Pinpoint the cell where the given text exists, returning its [X, Y] midpoint coordinate. 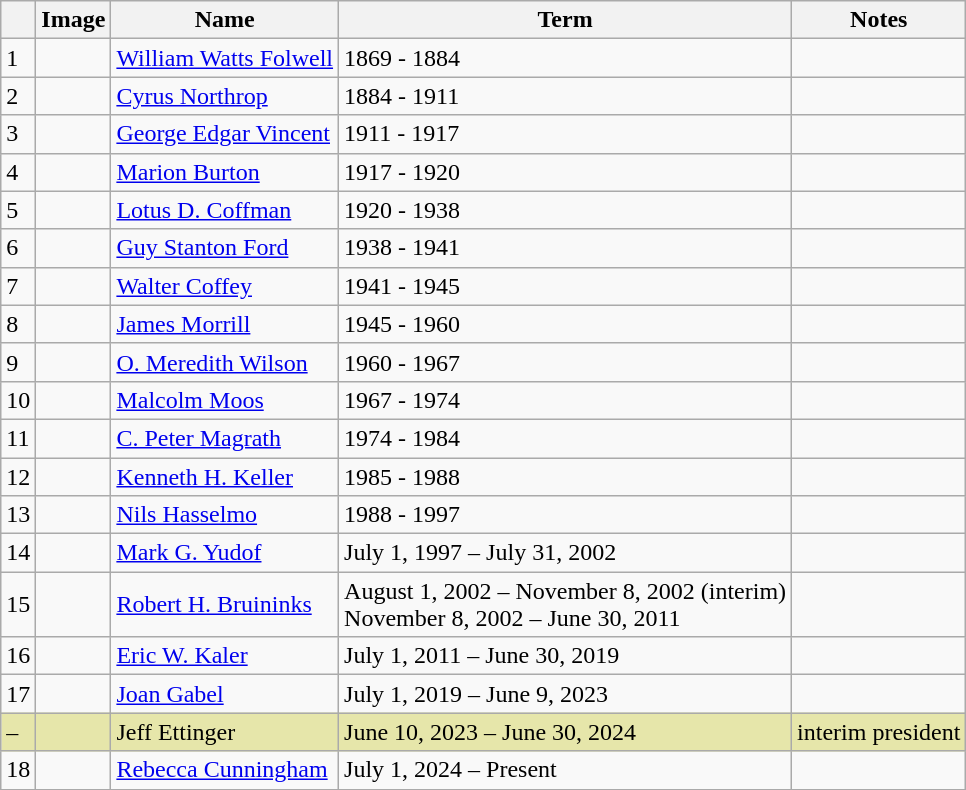
1911 - 1917 [566, 134]
4 [18, 172]
1967 - 1974 [566, 400]
1941 - 1945 [566, 286]
Kenneth H. Keller [225, 477]
Robert H. Bruininks [225, 604]
Mark G. Yudof [225, 553]
1960 - 1967 [566, 362]
10 [18, 400]
2 [18, 96]
1917 - 1920 [566, 172]
7 [18, 286]
15 [18, 604]
1884 - 1911 [566, 96]
1985 - 1988 [566, 477]
1920 - 1938 [566, 210]
Joan Gabel [225, 694]
12 [18, 477]
9 [18, 362]
O. Meredith Wilson [225, 362]
1974 - 1984 [566, 438]
Name [225, 20]
1869 - 1884 [566, 58]
Jeff Ettinger [225, 732]
18 [18, 770]
1938 - 1941 [566, 248]
Nils Hasselmo [225, 515]
June 10, 2023 – June 30, 2024 [566, 732]
13 [18, 515]
Lotus D. Coffman [225, 210]
Term [566, 20]
Marion Burton [225, 172]
17 [18, 694]
1988 - 1997 [566, 515]
Rebecca Cunningham [225, 770]
Notes [879, 20]
Malcolm Moos [225, 400]
Eric W. Kaler [225, 656]
July 1, 2019 – June 9, 2023 [566, 694]
Guy Stanton Ford [225, 248]
July 1, 1997 – July 31, 2002 [566, 553]
C. Peter Magrath [225, 438]
George Edgar Vincent [225, 134]
8 [18, 324]
3 [18, 134]
July 1, 2024 – Present [566, 770]
11 [18, 438]
William Watts Folwell [225, 58]
1 [18, 58]
Cyrus Northrop [225, 96]
16 [18, 656]
interim president [879, 732]
– [18, 732]
6 [18, 248]
14 [18, 553]
1945 - 1960 [566, 324]
August 1, 2002 – November 8, 2002 (interim)November 8, 2002 – June 30, 2011 [566, 604]
Walter Coffey [225, 286]
James Morrill [225, 324]
Image [74, 20]
July 1, 2011 – June 30, 2019 [566, 656]
5 [18, 210]
